For the text-containing cell, return its midpoint in [x, y] coordinate format. 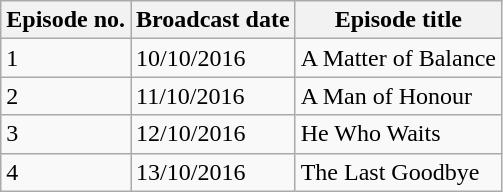
12/10/2016 [214, 134]
Episode no. [66, 20]
He Who Waits [398, 134]
1 [66, 58]
3 [66, 134]
13/10/2016 [214, 172]
A Matter of Balance [398, 58]
The Last Goodbye [398, 172]
11/10/2016 [214, 96]
Episode title [398, 20]
2 [66, 96]
A Man of Honour [398, 96]
10/10/2016 [214, 58]
4 [66, 172]
Broadcast date [214, 20]
